For the text-containing cell, return its midpoint in (X, Y) coordinate format. 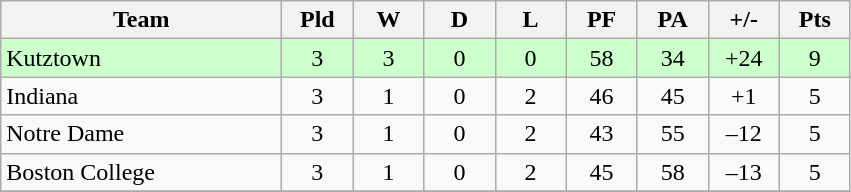
9 (814, 58)
55 (672, 134)
Pts (814, 20)
43 (602, 134)
46 (602, 96)
Kutztown (142, 58)
–13 (744, 172)
PA (672, 20)
Indiana (142, 96)
W (388, 20)
Team (142, 20)
D (460, 20)
+/- (744, 20)
L (530, 20)
PF (602, 20)
Pld (318, 20)
–12 (744, 134)
34 (672, 58)
+1 (744, 96)
Boston College (142, 172)
+24 (744, 58)
Notre Dame (142, 134)
